Capture the cell that displays the provided text and extract its (X, Y) central coordinate. 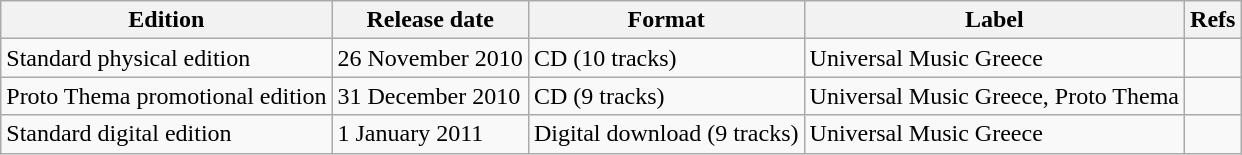
Standard digital edition (166, 134)
Universal Music Greece, Proto Thema (994, 96)
Format (666, 20)
31 December 2010 (430, 96)
Edition (166, 20)
Label (994, 20)
Standard physical edition (166, 58)
Release date (430, 20)
1 January 2011 (430, 134)
26 November 2010 (430, 58)
Proto Thema promotional edition (166, 96)
CD (10 tracks) (666, 58)
Digital download (9 tracks) (666, 134)
Refs (1213, 20)
CD (9 tracks) (666, 96)
